Provide the [x, y] coordinate of the cell's center where the given text is located.  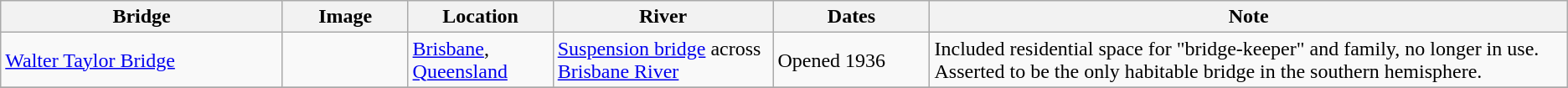
Suspension bridge across Brisbane River [663, 60]
Note [1248, 17]
Dates [851, 17]
Bridge [142, 17]
Brisbane, Queensland [481, 60]
Image [345, 17]
Location [481, 17]
River [663, 17]
Opened 1936 [851, 60]
Walter Taylor Bridge [142, 60]
Included residential space for "bridge-keeper" and family, no longer in use. Asserted to be the only habitable bridge in the southern hemisphere. [1248, 60]
